Search for the cell housing the specified text and yield its [x, y] center coordinate. 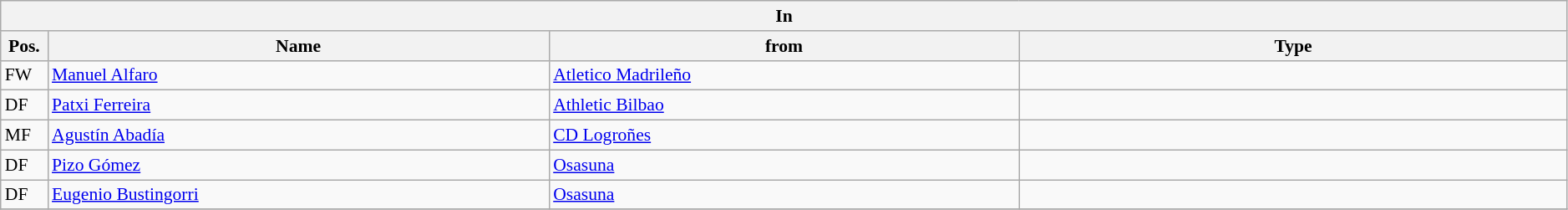
Agustín Abadía [298, 136]
Manuel Alfaro [298, 75]
FW [24, 75]
Type [1293, 46]
Patxi Ferreira [298, 105]
Pizo Gómez [298, 165]
MF [24, 136]
from [784, 46]
Atletico Madrileño [784, 75]
CD Logroñes [784, 136]
Athletic Bilbao [784, 105]
Pos. [24, 46]
Eugenio Bustingorri [298, 195]
In [784, 16]
Name [298, 46]
